Identify which cell holds the provided text, then report its (X, Y) central coordinate. 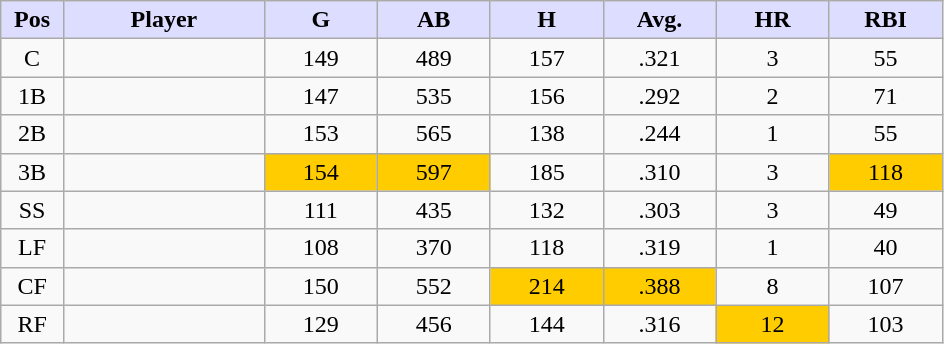
370 (434, 248)
535 (434, 96)
.303 (660, 210)
H (546, 20)
Pos (32, 20)
153 (320, 134)
157 (546, 58)
AB (434, 20)
111 (320, 210)
2 (772, 96)
12 (772, 324)
Avg. (660, 20)
103 (886, 324)
.388 (660, 286)
132 (546, 210)
1B (32, 96)
G (320, 20)
.244 (660, 134)
49 (886, 210)
71 (886, 96)
.316 (660, 324)
3B (32, 172)
2B (32, 134)
489 (434, 58)
40 (886, 248)
138 (546, 134)
RF (32, 324)
.319 (660, 248)
435 (434, 210)
Player (164, 20)
107 (886, 286)
214 (546, 286)
SS (32, 210)
129 (320, 324)
147 (320, 96)
149 (320, 58)
RBI (886, 20)
456 (434, 324)
156 (546, 96)
597 (434, 172)
.292 (660, 96)
150 (320, 286)
185 (546, 172)
8 (772, 286)
LF (32, 248)
552 (434, 286)
154 (320, 172)
144 (546, 324)
.310 (660, 172)
CF (32, 286)
.321 (660, 58)
565 (434, 134)
108 (320, 248)
HR (772, 20)
C (32, 58)
